Pinpoint the cell where the given text exists, returning its (x, y) midpoint coordinate. 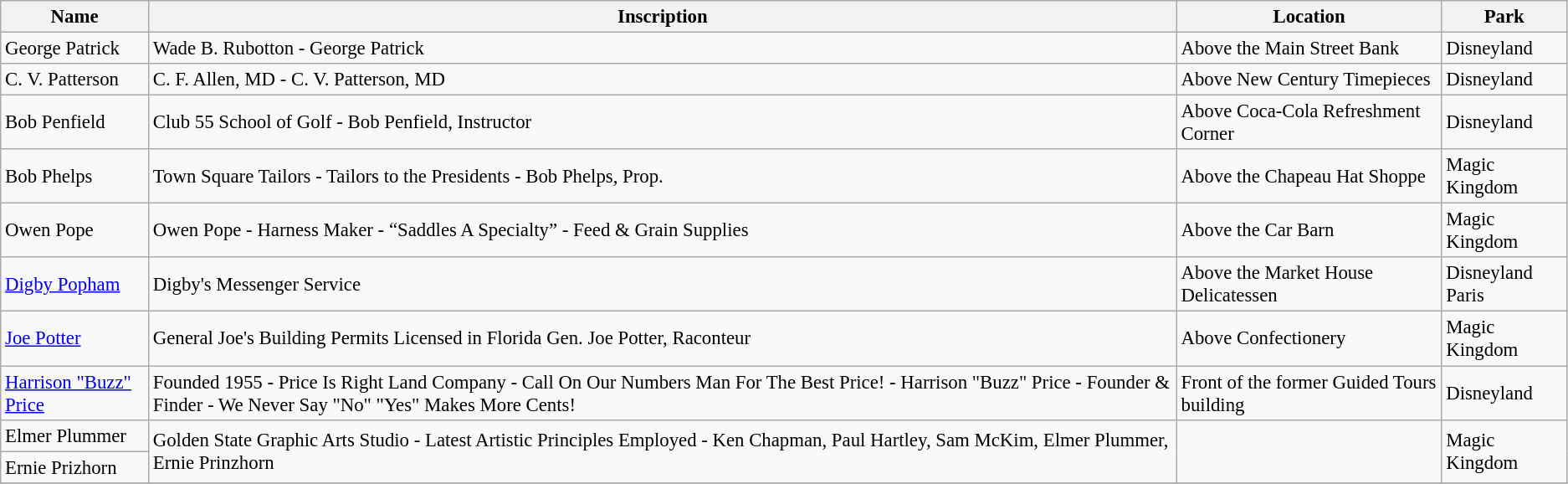
Wade B. Rubotton - George Patrick (663, 49)
Town Square Tailors - Tailors to the Presidents - Bob Phelps, Prop. (663, 176)
Inscription (663, 17)
Above Confectionery (1309, 338)
Above New Century Timepieces (1309, 80)
Digby's Messenger Service (663, 285)
Digby Popham (75, 285)
Joe Potter (75, 338)
C. F. Allen, MD - C. V. Patterson, MD (663, 80)
Ernie Prizhorn (75, 467)
Golden State Graphic Arts Studio - Latest Artistic Principles Employed - Ken Chapman, Paul Hartley, Sam McKim, Elmer Plummer, Ernie Prinzhorn (663, 451)
Bob Phelps (75, 176)
Front of the former Guided Tours building (1309, 394)
Bob Penfield (75, 122)
Above the Car Barn (1309, 231)
Owen Pope - Harness Maker - “Saddles A Specialty” - Feed & Grain Supplies (663, 231)
Above the Chapeau Hat Shoppe (1309, 176)
Elmer Plummer (75, 435)
Owen Pope (75, 231)
C. V. Patterson (75, 80)
Disneyland Paris (1504, 285)
Location (1309, 17)
Above the Market House Delicatessen (1309, 285)
Club 55 School of Golf - Bob Penfield, Instructor (663, 122)
Name (75, 17)
General Joe's Building Permits Licensed in Florida Gen. Joe Potter, Raconteur (663, 338)
George Patrick (75, 49)
Park (1504, 17)
Above the Main Street Bank (1309, 49)
Harrison "Buzz" Price (75, 394)
Above Coca-Cola Refreshment Corner (1309, 122)
